Identify which cell holds the provided text, then report its [X, Y] central coordinate. 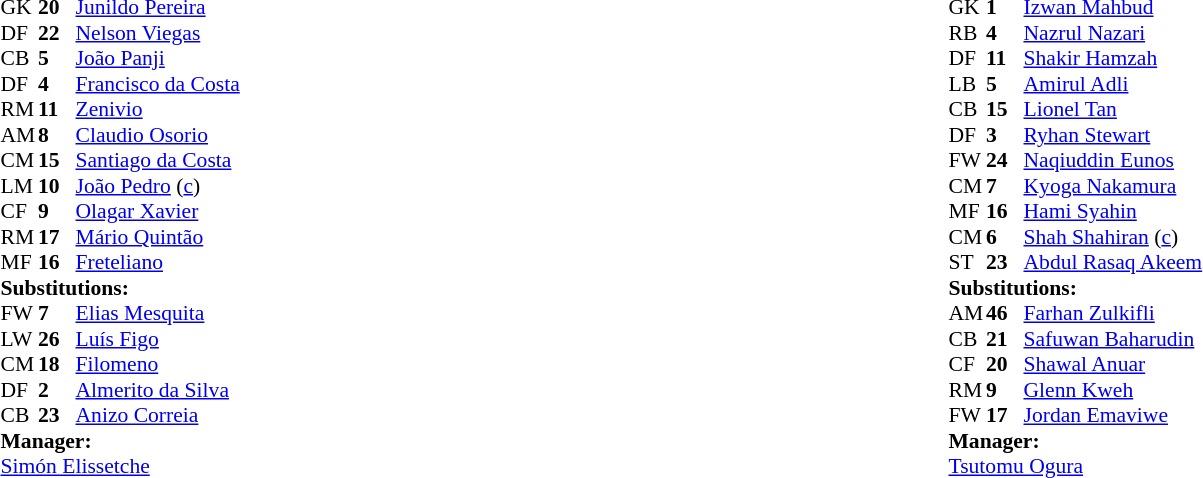
Farhan Zulkifli [1114, 313]
Shakir Hamzah [1114, 59]
2 [57, 390]
20 [1005, 365]
3 [1005, 135]
RB [967, 33]
24 [1005, 161]
22 [57, 33]
ST [967, 263]
Anizo Correia [158, 415]
21 [1005, 339]
Almerito da Silva [158, 390]
João Pedro (c) [158, 186]
Safuwan Baharudin [1114, 339]
46 [1005, 313]
Filomeno [158, 365]
Olagar Xavier [158, 211]
Hami Syahin [1114, 211]
Abdul Rasaq Akeem [1114, 263]
10 [57, 186]
Amirul Adli [1114, 84]
8 [57, 135]
Lionel Tan [1114, 109]
Mário Quintão [158, 237]
Claudio Osorio [158, 135]
Kyoga Nakamura [1114, 186]
LM [19, 186]
Naqiuddin Eunos [1114, 161]
Jordan Emaviwe [1114, 415]
Freteliano [158, 263]
18 [57, 365]
Ryhan Stewart [1114, 135]
Glenn Kweh [1114, 390]
Elias Mesquita [158, 313]
26 [57, 339]
LB [967, 84]
Francisco da Costa [158, 84]
6 [1005, 237]
Zenivio [158, 109]
Shawal Anuar [1114, 365]
Nelson Viegas [158, 33]
Nazrul Nazari [1114, 33]
Shah Shahiran (c) [1114, 237]
Luís Figo [158, 339]
João Panji [158, 59]
LW [19, 339]
Santiago da Costa [158, 161]
